Pinpoint the cell where the given text exists, returning its (X, Y) midpoint coordinate. 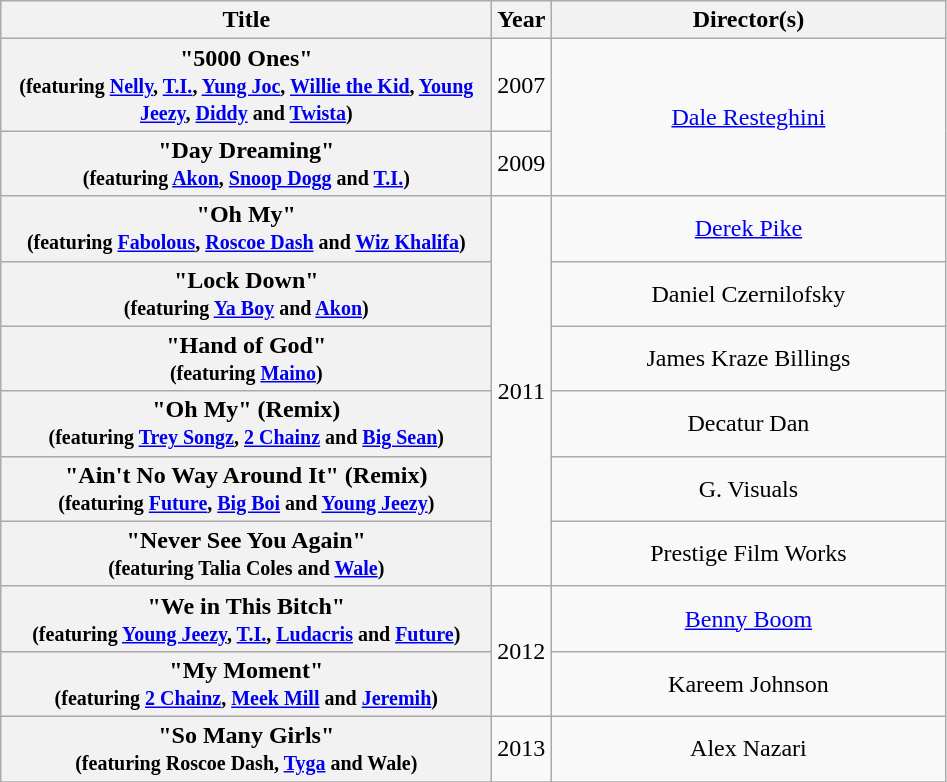
Prestige Film Works (748, 554)
"Lock Down"(featuring Ya Boy and Akon) (246, 294)
2012 (522, 651)
"Oh My" (Remix)(featuring Trey Songz, 2 Chainz and Big Sean) (246, 424)
Derek Pike (748, 228)
Daniel Czernilofsky (748, 294)
"We in This Bitch"(featuring Young Jeezy, T.I., Ludacris and Future) (246, 618)
Decatur Dan (748, 424)
2011 (522, 391)
Year (522, 20)
G. Visuals (748, 488)
"My Moment"(featuring 2 Chainz, Meek Mill and Jeremih) (246, 684)
James Kraze Billings (748, 358)
Title (246, 20)
"Never See You Again"(featuring Talia Coles and Wale) (246, 554)
"Hand of God"(featuring Maino) (246, 358)
"Oh My"(featuring Fabolous, Roscoe Dash and Wiz Khalifa) (246, 228)
2013 (522, 748)
"Day Dreaming"(featuring Akon, Snoop Dogg and T.I.) (246, 164)
Dale Resteghini (748, 118)
2007 (522, 85)
Director(s) (748, 20)
Alex Nazari (748, 748)
Benny Boom (748, 618)
"5000 Ones"(featuring Nelly, T.I., Yung Joc, Willie the Kid, Young Jeezy, Diddy and Twista) (246, 85)
"So Many Girls"(featuring Roscoe Dash, Tyga and Wale) (246, 748)
Kareem Johnson (748, 684)
"Ain't No Way Around It" (Remix)(featuring Future, Big Boi and Young Jeezy) (246, 488)
2009 (522, 164)
